For the text-containing cell, return its midpoint in (X, Y) coordinate format. 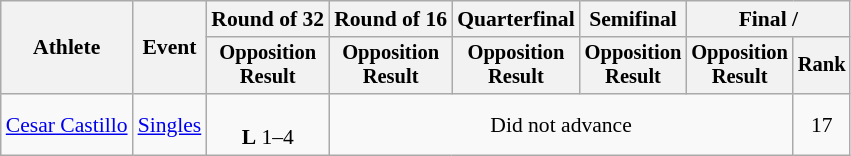
Cesar Castillo (67, 124)
Round of 32 (268, 19)
Rank (822, 66)
17 (822, 124)
Singles (170, 124)
Did not advance (561, 124)
Semifinal (634, 19)
Final / (768, 19)
Event (170, 48)
Athlete (67, 48)
L 1–4 (268, 124)
Quarterfinal (516, 19)
Round of 16 (390, 19)
